Scan for the cell matching the given text and deliver its [x, y] coordinate at center. 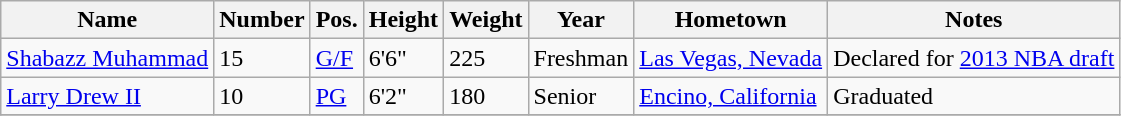
180 [486, 96]
Graduated [974, 96]
Larry Drew II [108, 96]
Freshman [581, 58]
Shabazz Muhammad [108, 58]
10 [262, 96]
Pos. [336, 20]
Year [581, 20]
Notes [974, 20]
225 [486, 58]
Encino, California [731, 96]
Height [403, 20]
Las Vegas, Nevada [731, 58]
Hometown [731, 20]
Senior [581, 96]
G/F [336, 58]
6'6" [403, 58]
Number [262, 20]
6'2" [403, 96]
Weight [486, 20]
15 [262, 58]
Name [108, 20]
PG [336, 96]
Declared for 2013 NBA draft [974, 58]
